For the text-containing cell, return its midpoint in (X, Y) coordinate format. 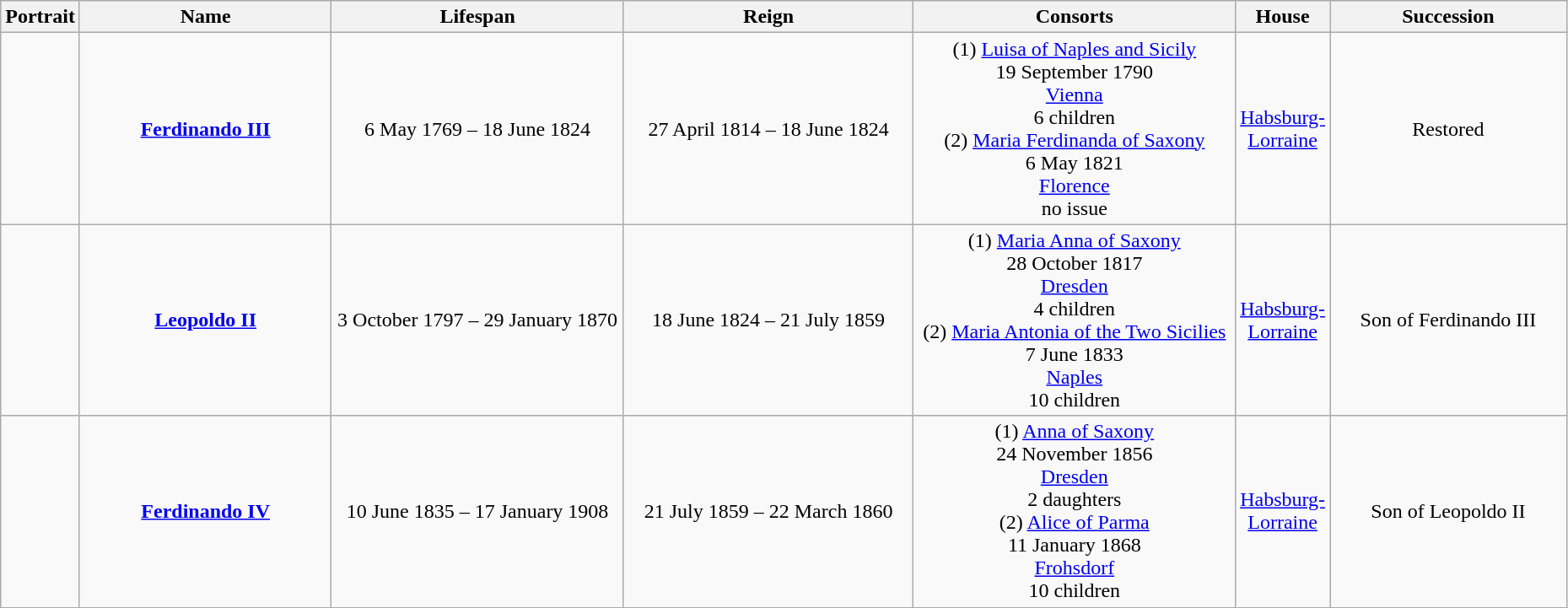
Reign (768, 17)
Lifespan (477, 17)
Son of Ferdinando III (1449, 320)
Son of Leopoldo II (1449, 511)
(1) Anna of Saxony24 November 1856Dresden2 daughters(2) Alice of Parma11 January 1868Frohsdorf10 children (1075, 511)
(1) Luisa of Naples and Sicily19 September 1790Vienna6 children(2) Maria Ferdinanda of Saxony6 May 1821Florenceno issue (1075, 128)
3 October 1797 – 29 January 1870 (477, 320)
6 May 1769 – 18 June 1824 (477, 128)
Consorts (1075, 17)
Ferdinando IV (206, 511)
(1) Maria Anna of Saxony28 October 1817Dresden4 children(2) Maria Antonia of the Two Sicilies7 June 1833Naples10 children (1075, 320)
House (1283, 17)
18 June 1824 – 21 July 1859 (768, 320)
Leopoldo II (206, 320)
10 June 1835 – 17 January 1908 (477, 511)
Succession (1449, 17)
Portrait (40, 17)
21 July 1859 – 22 March 1860 (768, 511)
27 April 1814 – 18 June 1824 (768, 128)
Ferdinando III (206, 128)
Restored (1449, 128)
Name (206, 17)
